Detect which cell encompasses the target text, then output its (x, y) center coordinate. 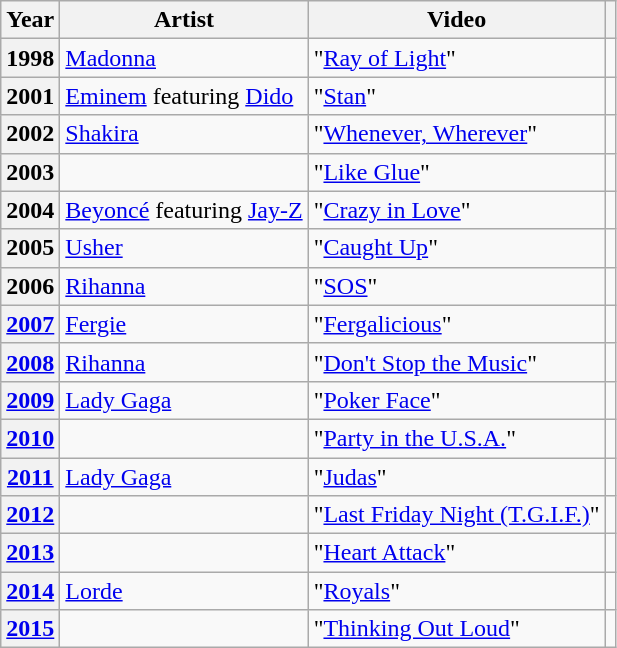
2005 (30, 248)
"Thinking Out Loud" (456, 629)
"Heart Attack" (456, 553)
2001 (30, 96)
"Like Glue" (456, 172)
2007 (30, 324)
"Don't Stop the Music" (456, 362)
"Poker Face" (456, 400)
"Party in the U.S.A." (456, 438)
"Crazy in Love" (456, 210)
Video (456, 20)
"Caught Up" (456, 248)
2012 (30, 515)
Beyoncé featuring Jay-Z (184, 210)
2008 (30, 362)
"Royals" (456, 591)
2009 (30, 400)
Usher (184, 248)
Eminem featuring Dido (184, 96)
1998 (30, 58)
"Judas" (456, 477)
2006 (30, 286)
2013 (30, 553)
Artist (184, 20)
2004 (30, 210)
Madonna (184, 58)
"Last Friday Night (T.G.I.F.)" (456, 515)
Fergie (184, 324)
Year (30, 20)
2015 (30, 629)
2010 (30, 438)
Lorde (184, 591)
"Stan" (456, 96)
2014 (30, 591)
2003 (30, 172)
"Ray of Light" (456, 58)
"Whenever, Wherever" (456, 134)
2002 (30, 134)
"SOS" (456, 286)
2011 (30, 477)
"Fergalicious" (456, 324)
Shakira (184, 134)
